Determine the (X, Y) coordinate at the center of the cell enclosing the given text.  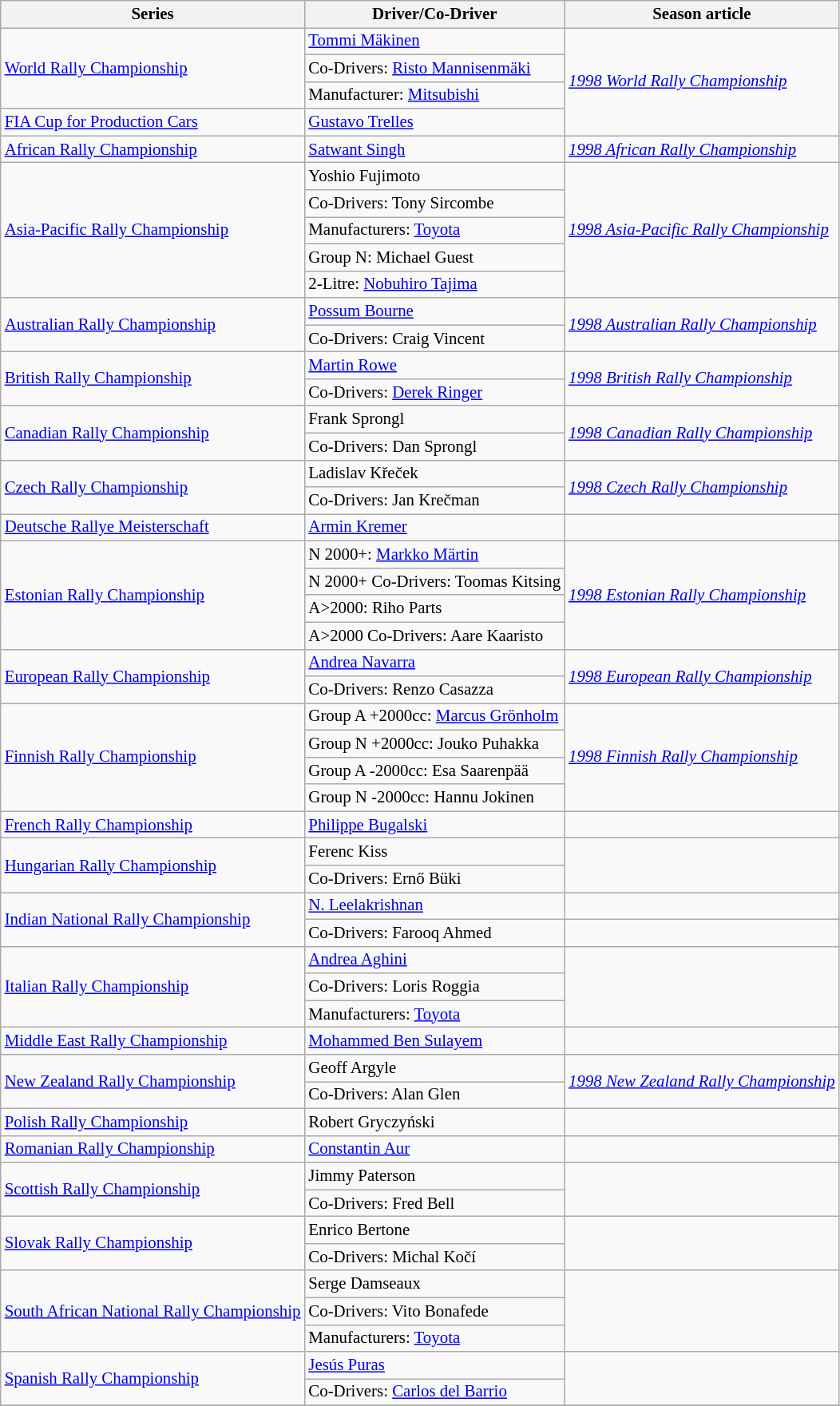
Armin Kremer (434, 528)
Spanish Rally Championship (153, 1379)
Geoff Argyle (434, 1068)
Jimmy Paterson (434, 1176)
Series (153, 14)
N. Leelakrishnan (434, 906)
Co-Drivers: Ernő Büki (434, 879)
Philippe Bugalski (434, 825)
Andrea Aghini (434, 960)
1998 World Rally Championship (702, 81)
Co-Drivers: Alan Glen (434, 1095)
New Zealand Rally Championship (153, 1082)
Mohammed Ben Sulayem (434, 1041)
Deutsche Rallye Meisterschaft (153, 528)
Estonian Rally Championship (153, 596)
Co-Drivers: Fred Bell (434, 1203)
Yoshio Fujimoto (434, 176)
Italian Rally Championship (153, 987)
Polish Rally Championship (153, 1122)
Possum Bourne (434, 311)
A>2000: Riho Parts (434, 608)
Co-Drivers: Vito Bonafede (434, 1311)
Group A -2000cc: Esa Saarenpää (434, 770)
Co-Drivers: Loris Roggia (434, 987)
1998 New Zealand Rally Championship (702, 1082)
Co-Drivers: Craig Vincent (434, 339)
N 2000+: Markko Märtin (434, 555)
1998 Asia-Pacific Rally Championship (702, 230)
Romanian Rally Championship (153, 1149)
Jesús Puras (434, 1365)
Australian Rally Championship (153, 325)
Frank Sprongl (434, 419)
Group A +2000cc: Marcus Grönholm (434, 717)
Group N: Michael Guest (434, 257)
1998 British Rally Championship (702, 379)
Co-Drivers: Renzo Casazza (434, 690)
Co-Drivers: Carlos del Barrio (434, 1392)
A>2000 Co-Drivers: Aare Kaaristo (434, 636)
South African National Rally Championship (153, 1311)
Indian National Rally Championship (153, 920)
Asia-Pacific Rally Championship (153, 230)
Co-Drivers: Farooq Ahmed (434, 933)
French Rally Championship (153, 825)
1998 Australian Rally Championship (702, 325)
Robert Gryczyński (434, 1122)
Manufacturer: Mitsubishi (434, 95)
Andrea Navarra (434, 663)
Group N -2000cc: Hannu Jokinen (434, 798)
Constantin Aur (434, 1149)
Finnish Rally Championship (153, 757)
N 2000+ Co-Drivers: Toomas Kitsing (434, 581)
FIA Cup for Production Cars (153, 122)
Gustavo Trelles (434, 122)
1998 Czech Rally Championship (702, 487)
Satwant Singh (434, 149)
Co-Drivers: Dan Sprongl (434, 446)
Co-Drivers: Risto Mannisenmäki (434, 68)
Middle East Rally Championship (153, 1041)
Serge Damseaux (434, 1284)
British Rally Championship (153, 379)
1998 Finnish Rally Championship (702, 757)
Driver/Co-Driver (434, 14)
Canadian Rally Championship (153, 433)
Season article (702, 14)
1998 Canadian Rally Championship (702, 433)
Co-Drivers: Jan Krečman (434, 501)
Co-Drivers: Tony Sircombe (434, 204)
Tommi Mäkinen (434, 41)
European Rally Championship (153, 676)
1998 European Rally Championship (702, 676)
Slovak Rally Championship (153, 1244)
Ferenc Kiss (434, 852)
2-Litre: Nobuhiro Tajima (434, 284)
Ladislav Křeček (434, 473)
World Rally Championship (153, 68)
Enrico Bertone (434, 1230)
Martin Rowe (434, 366)
Czech Rally Championship (153, 487)
Group N +2000cc: Jouko Puhakka (434, 743)
Co-Drivers: Michal Kočí (434, 1257)
Co-Drivers: Derek Ringer (434, 392)
1998 African Rally Championship (702, 149)
Hungarian Rally Championship (153, 865)
Scottish Rally Championship (153, 1190)
African Rally Championship (153, 149)
1998 Estonian Rally Championship (702, 596)
